Search for the cell housing the specified text and yield its (x, y) center coordinate. 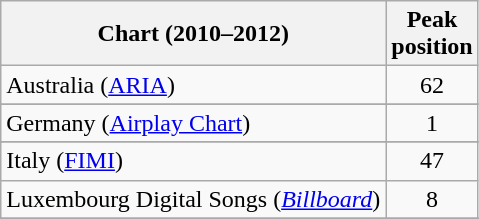
Luxembourg Digital Songs (Billboard) (194, 199)
Chart (2010–2012) (194, 34)
47 (432, 161)
62 (432, 85)
8 (432, 199)
Italy (FIMI) (194, 161)
Peakposition (432, 34)
Germany (Airplay Chart) (194, 123)
1 (432, 123)
Australia (ARIA) (194, 85)
